For the text-containing cell, return its midpoint in (X, Y) coordinate format. 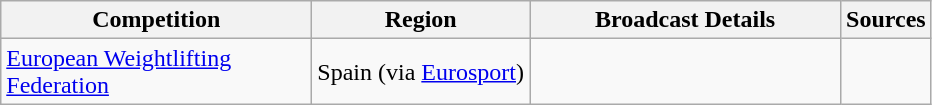
Competition (156, 20)
European Weightlifting Federation (156, 72)
Sources (886, 20)
Spain (via Eurosport) (421, 72)
Region (421, 20)
Broadcast Details (686, 20)
